Output the (X, Y) coordinate of the center of the cell containing the given text.  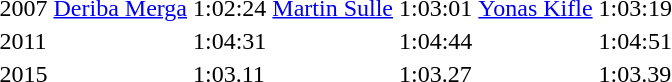
1:04:31 (230, 41)
1:04:44 (435, 41)
